Detect which cell encompasses the target text, then output its [x, y] center coordinate. 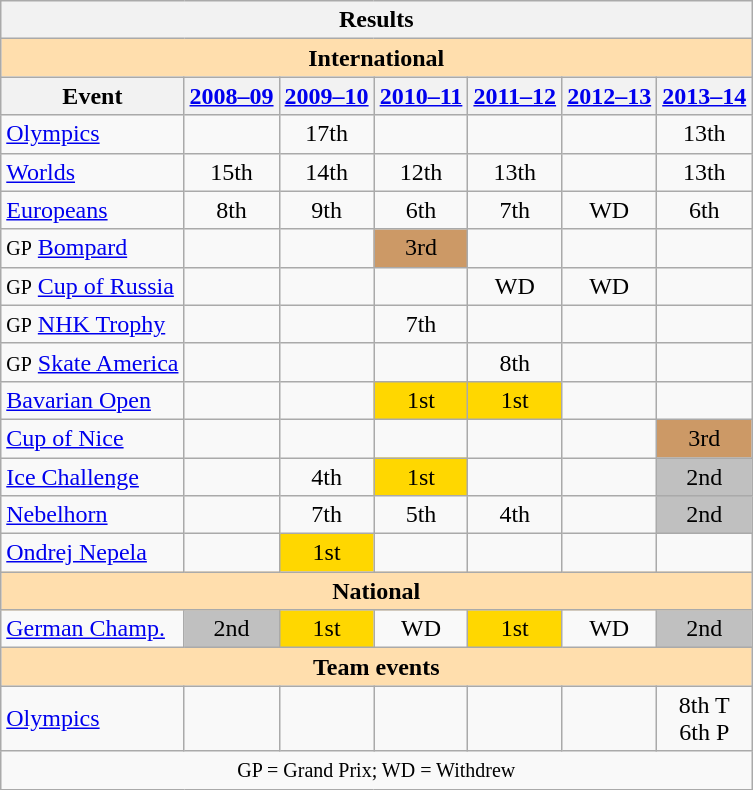
GP = Grand Prix; WD = Withdrew [376, 770]
Ondrej Nepela [92, 553]
GP NHK Trophy [92, 324]
National [376, 591]
2009–10 [326, 96]
Team events [376, 667]
2010–11 [421, 96]
Event [92, 96]
Results [376, 20]
GP Bompard [92, 248]
GP Skate America [92, 362]
Bavarian Open [92, 400]
17th [326, 134]
2011–12 [515, 96]
Cup of Nice [92, 438]
International [376, 58]
5th [421, 515]
German Champ. [92, 629]
Ice Challenge [92, 477]
12th [421, 172]
2013–14 [704, 96]
9th [326, 210]
Europeans [92, 210]
2012–13 [610, 96]
8th T 6th P [704, 718]
2008–09 [232, 96]
GP Cup of Russia [92, 286]
Nebelhorn [92, 515]
Worlds [92, 172]
14th [326, 172]
15th [232, 172]
